Scan for the cell matching the given text and deliver its (x, y) coordinate at center. 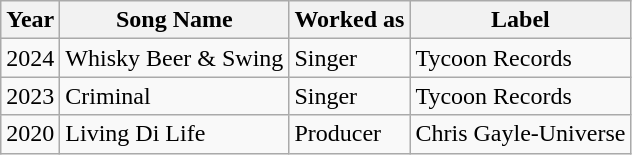
Label (520, 20)
Whisky Beer & Swing (174, 58)
Worked as (350, 20)
Living Di Life (174, 134)
Producer (350, 134)
Year (30, 20)
2020 (30, 134)
2023 (30, 96)
Chris Gayle-Universe (520, 134)
Song Name (174, 20)
Criminal (174, 96)
2024 (30, 58)
